Provide the [X, Y] coordinate of the cell's center where the given text is located.  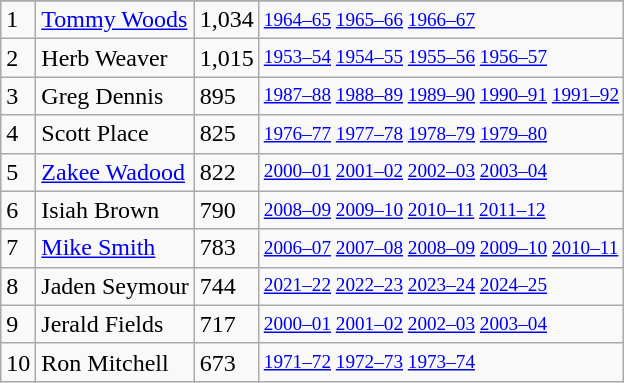
Zakee Wadood [115, 172]
Jerald Fields [115, 324]
8 [18, 286]
673 [226, 362]
Herb Weaver [115, 58]
1964–65 1965–66 1966–67 [441, 20]
1953–54 1954–55 1955–56 1956–57 [441, 58]
744 [226, 286]
825 [226, 134]
2021–22 2022–23 2023–24 2024–25 [441, 286]
5 [18, 172]
2008–09 2009–10 2010–11 2011–12 [441, 210]
Jaden Seymour [115, 286]
Scott Place [115, 134]
1,015 [226, 58]
Ron Mitchell [115, 362]
1987–88 1988–89 1989–90 1990–91 1991–92 [441, 96]
7 [18, 248]
2 [18, 58]
Greg Dennis [115, 96]
822 [226, 172]
790 [226, 210]
895 [226, 96]
Mike Smith [115, 248]
6 [18, 210]
3 [18, 96]
717 [226, 324]
4 [18, 134]
9 [18, 324]
2006–07 2007–08 2008–09 2009–10 2010–11 [441, 248]
1,034 [226, 20]
1971–72 1972–73 1973–74 [441, 362]
783 [226, 248]
1976–77 1977–78 1978–79 1979–80 [441, 134]
10 [18, 362]
1 [18, 20]
Isiah Brown [115, 210]
Tommy Woods [115, 20]
